Determine the [x, y] coordinate at the center of the cell enclosing the given text.  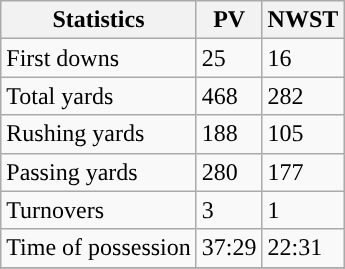
16 [303, 58]
Turnovers [99, 210]
Rushing yards [99, 134]
Time of possession [99, 248]
First downs [99, 58]
1 [303, 210]
Passing yards [99, 172]
3 [229, 210]
280 [229, 172]
37:29 [229, 248]
177 [303, 172]
22:31 [303, 248]
NWST [303, 20]
105 [303, 134]
Statistics [99, 20]
468 [229, 96]
Total yards [99, 96]
25 [229, 58]
282 [303, 96]
PV [229, 20]
188 [229, 134]
